Output the (X, Y) coordinate of the center of the cell containing the given text.  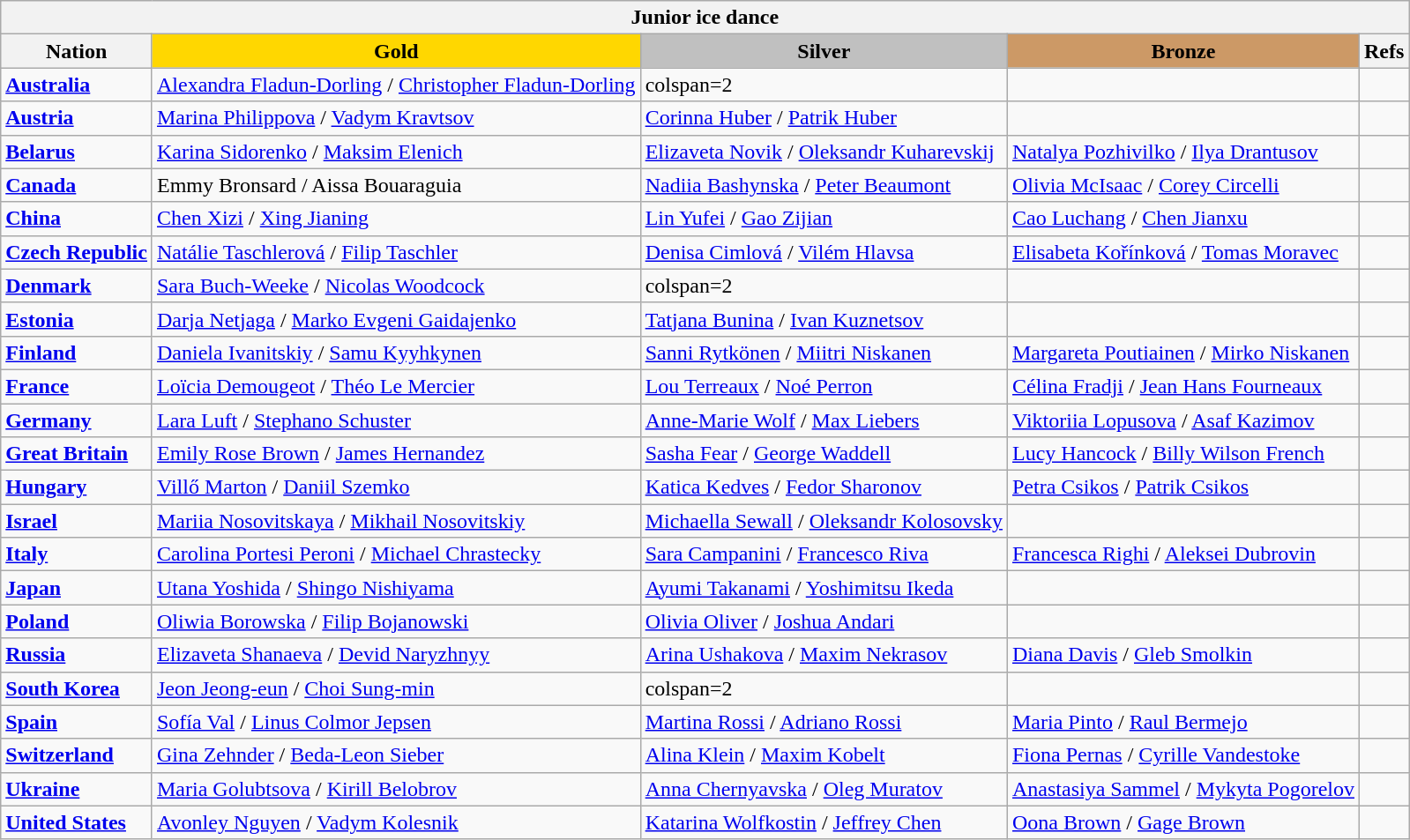
Olivia Oliver / Joshua Andari (824, 621)
Germany (77, 420)
Karina Sidorenko / Maksim Elenich (396, 152)
Great Britain (77, 454)
Lin Yufei / Gao Zijian (824, 219)
Jeon Jeong-eun / Choi Sung-min (396, 688)
Israel (77, 521)
Elizaveta Novik / Oleksandr Kuharevskij (824, 152)
Ukraine (77, 789)
Corinna Huber / Patrik Huber (824, 118)
Avonley Nguyen / Vadym Kolesnik (396, 822)
Natalya Pozhivilko / Ilya Drantusov (1183, 152)
Diana Davis / Gleb Smolkin (1183, 655)
Ayumi Takanami / Yoshimitsu Ikeda (824, 588)
Emily Rose Brown / James Hernandez (396, 454)
Emmy Bronsard / Aissa Bouaraguia (396, 185)
Russia (77, 655)
Estonia (77, 319)
Spain (77, 722)
Belarus (77, 152)
Michaella Sewall / Oleksandr Kolosovsky (824, 521)
Alexandra Fladun-Dorling / Christopher Fladun-Dorling (396, 85)
Petra Csikos / Patrik Csikos (1183, 487)
Junior ice dance (705, 18)
Lou Terreaux / Noé Perron (824, 386)
Denmark (77, 286)
Marina Philippova / Vadym Kravtsov (396, 118)
Switzerland (77, 755)
Francesca Righi / Aleksei Dubrovin (1183, 554)
Austria (77, 118)
Villő Marton / Daniil Szemko (396, 487)
Denisa Cimlová / Vilém Hlavsa (824, 252)
Poland (77, 621)
United States (77, 822)
Canada (77, 185)
Arina Ushakova / Maxim Nekrasov (824, 655)
Sanni Rytkönen / Miitri Niskanen (824, 353)
Refs (1384, 51)
Nation (77, 51)
Nadiia Bashynska / Peter Beaumont (824, 185)
Elisabeta Kořínková / Tomas Moravec (1183, 252)
Oliwia Borowska / Filip Bojanowski (396, 621)
Anna Chernyavska / Oleg Muratov (824, 789)
Katarina Wolfkostin / Jeffrey Chen (824, 822)
Natálie Taschlerová / Filip Taschler (396, 252)
Mariia Nosovitskaya / Mikhail Nosovitskiy (396, 521)
Olivia McIsaac / Corey Circelli (1183, 185)
Darja Netjaga / Marko Evgeni Gaidajenko (396, 319)
Utana Yoshida / Shingo Nishiyama (396, 588)
Oona Brown / Gage Brown (1183, 822)
Bronze (1183, 51)
Cao Luchang / Chen Jianxu (1183, 219)
Sara Buch-Weeke / Nicolas Woodcock (396, 286)
Czech Republic (77, 252)
Loïcia Demougeot / Théo Le Mercier (396, 386)
Martina Rossi / Adriano Rossi (824, 722)
France (77, 386)
Silver (824, 51)
Elizaveta Shanaeva / Devid Naryzhnyy (396, 655)
Gina Zehnder / Beda-Leon Sieber (396, 755)
Australia (77, 85)
Maria Golubtsova / Kirill Belobrov (396, 789)
Japan (77, 588)
South Korea (77, 688)
Gold (396, 51)
China (77, 219)
Daniela Ivanitskiy / Samu Kyyhkynen (396, 353)
Maria Pinto / Raul Bermejo (1183, 722)
Sofía Val / Linus Colmor Jepsen (396, 722)
Tatjana Bunina / Ivan Kuznetsov (824, 319)
Chen Xizi / Xing Jianing (396, 219)
Anne-Marie Wolf / Max Liebers (824, 420)
Viktoriia Lopusova / Asaf Kazimov (1183, 420)
Carolina Portesi Peroni / Michael Chrastecky (396, 554)
Finland (77, 353)
Lucy Hancock / Billy Wilson French (1183, 454)
Margareta Poutiainen / Mirko Niskanen (1183, 353)
Katica Kedves / Fedor Sharonov (824, 487)
Italy (77, 554)
Sara Campanini / Francesco Riva (824, 554)
Hungary (77, 487)
Célina Fradji / Jean Hans Fourneaux (1183, 386)
Anastasiya Sammel / Mykyta Pogorelov (1183, 789)
Sasha Fear / George Waddell (824, 454)
Fiona Pernas / Cyrille Vandestoke (1183, 755)
Lara Luft / Stephano Schuster (396, 420)
Alina Klein / Maxim Kobelt (824, 755)
